Extract the (X, Y) coordinate from the center of the cell holding the provided text.  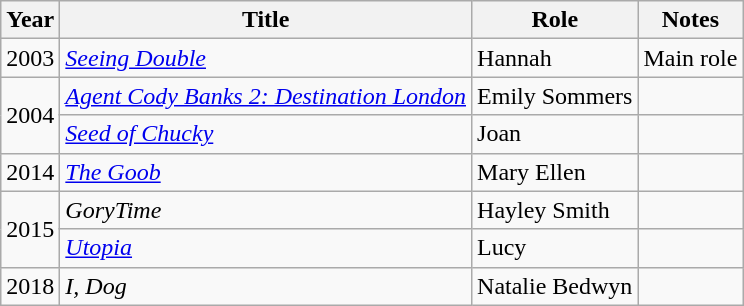
Title (266, 20)
Mary Ellen (555, 172)
Year (30, 20)
Natalie Bedwyn (555, 286)
2004 (30, 115)
Notes (690, 20)
Hayley Smith (555, 210)
Agent Cody Banks 2: Destination London (266, 96)
Utopia (266, 248)
Hannah (555, 58)
2014 (30, 172)
GoryTime (266, 210)
Joan (555, 134)
Seed of Chucky (266, 134)
I, Dog (266, 286)
Lucy (555, 248)
2018 (30, 286)
Role (555, 20)
The Goob (266, 172)
Seeing Double (266, 58)
Emily Sommers (555, 96)
2015 (30, 229)
Main role (690, 58)
2003 (30, 58)
